Pinpoint the cell where the given text exists, returning its (x, y) midpoint coordinate. 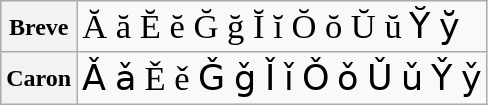
Ǎ ǎ Ě ě Ǧ ǧ Ǐ ǐ Ǒ ǒ Ǔ ǔ Y̌ y̌ (282, 78)
Breve (39, 27)
Ă ă Ĕ ĕ Ğ ğ Ĭ ĭ Ŏ ŏ Ŭ ŭ Y̆ y̆ (282, 27)
Caron (39, 78)
